Provide the (X, Y) coordinate of the cell's center where the given text is located.  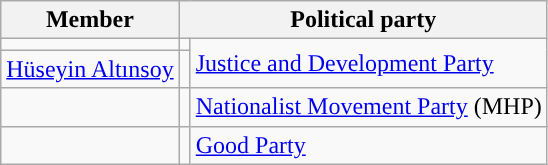
Hüseyin Altınsoy (90, 69)
Good Party (368, 145)
Justice and Development Party (368, 64)
Nationalist Movement Party (MHP) (368, 107)
Political party (363, 20)
Member (90, 20)
